Output the (x, y) coordinate of the center of the cell containing the given text.  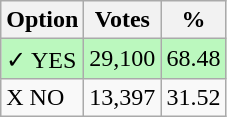
% (194, 20)
✓ YES (42, 59)
29,100 (122, 59)
31.52 (194, 97)
68.48 (194, 59)
13,397 (122, 97)
X NO (42, 97)
Votes (122, 20)
Option (42, 20)
